Detect which cell encompasses the target text, then output its (x, y) center coordinate. 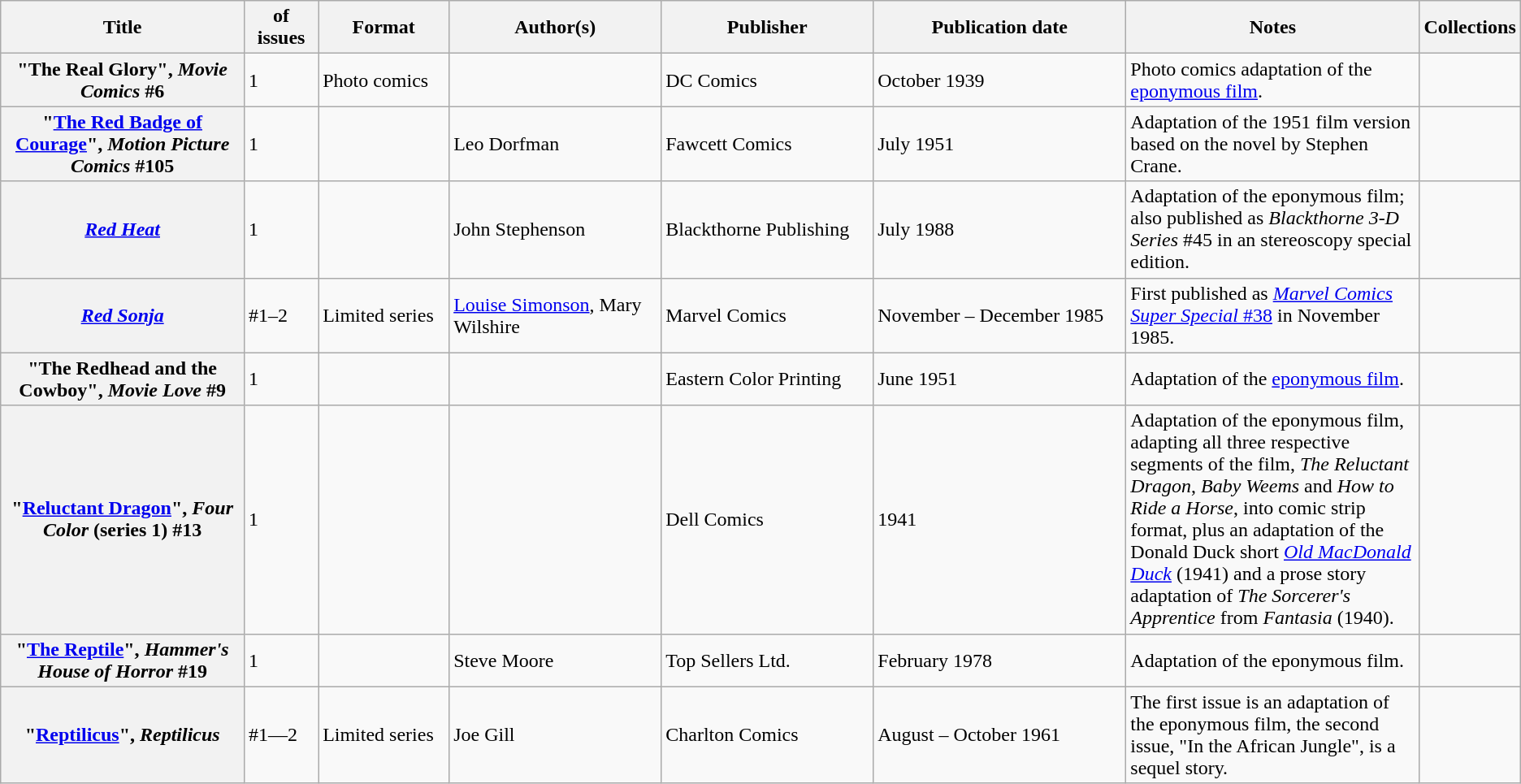
"Reluctant Dragon", Four Color (series 1) #13 (123, 520)
Adaptation of the eponymous film; also published as Blackthorne 3-D Series #45 in an stereoscopy special edition. (1272, 229)
"Reptilicus", Reptilicus (123, 734)
February 1978 (999, 660)
Collections (1470, 28)
Notes (1272, 28)
The first issue is an adaptation of the eponymous film, the second issue, "In the African Jungle", is a sequel story. (1272, 734)
Joe Gill (556, 734)
"The Redhead and the Cowboy", Movie Love #9 (123, 379)
1941 (999, 520)
First published as Marvel Comics Super Special #38 in November 1985. (1272, 315)
Title (123, 28)
Adaptation of the 1951 film version based on the novel by Stephen Crane. (1272, 144)
Publisher (767, 28)
June 1951 (999, 379)
Red Sonja (123, 315)
November – December 1985 (999, 315)
Publication date (999, 28)
#1–2 (281, 315)
Louise Simonson, Mary Wilshire (556, 315)
Top Sellers Ltd. (767, 660)
Photo comics (383, 80)
Photo comics adaptation of the eponymous film. (1272, 80)
Eastern Color Printing (767, 379)
Leo Dorfman (556, 144)
DC Comics (767, 80)
Steve Moore (556, 660)
"The Red Badge of Courage", Motion Picture Comics #105 (123, 144)
Format (383, 28)
Author(s) (556, 28)
Dell Comics (767, 520)
October 1939 (999, 80)
Blackthorne Publishing (767, 229)
Charlton Comics (767, 734)
"The Real Glory", Movie Comics #6 (123, 80)
August – October 1961 (999, 734)
"The Reptile", Hammer's House of Horror #19 (123, 660)
July 1951 (999, 144)
Red Heat (123, 229)
Marvel Comics (767, 315)
Fawcett Comics (767, 144)
July 1988 (999, 229)
John Stephenson (556, 229)
#1—2 (281, 734)
of issues (281, 28)
